Extract the (X, Y) coordinate from the center of the cell holding the provided text.  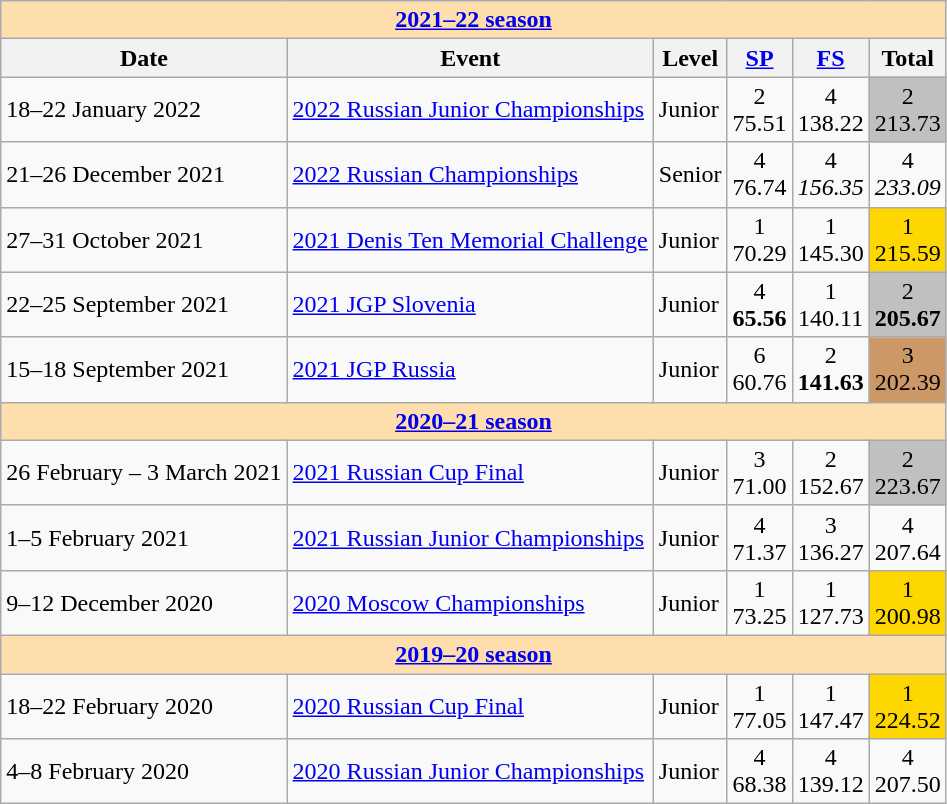
1 224.52 (908, 706)
1 73.25 (760, 602)
4 139.12 (830, 772)
1 147.47 (830, 706)
21–26 December 2021 (144, 174)
2 152.67 (830, 472)
18–22 January 2022 (144, 110)
2020–21 season (474, 421)
2020 Moscow Championships (470, 602)
6 60.76 (760, 370)
26 February – 3 March 2021 (144, 472)
Level (690, 58)
2020 Russian Junior Championships (470, 772)
27–31 October 2021 (144, 240)
1 215.59 (908, 240)
2021 JGP Russia (470, 370)
4 207.64 (908, 538)
1 145.30 (830, 240)
3 202.39 (908, 370)
1 140.11 (830, 304)
1 70.29 (760, 240)
15–18 September 2021 (144, 370)
2021 Denis Ten Memorial Challenge (470, 240)
4 65.56 (760, 304)
4 68.38 (760, 772)
2020 Russian Cup Final (470, 706)
2 213.73 (908, 110)
FS (830, 58)
2022 Russian Junior Championships (470, 110)
1–5 February 2021 (144, 538)
2 141.63 (830, 370)
Event (470, 58)
4 138.22 (830, 110)
3 71.00 (760, 472)
18–22 February 2020 (144, 706)
Date (144, 58)
2 75.51 (760, 110)
4 156.35 (830, 174)
2021 Russian Cup Final (470, 472)
2021–22 season (474, 20)
9–12 December 2020 (144, 602)
2019–20 season (474, 654)
SP (760, 58)
4 207.50 (908, 772)
1 200.98 (908, 602)
2 223.67 (908, 472)
22–25 September 2021 (144, 304)
2021 Russian Junior Championships (470, 538)
1 127.73 (830, 602)
2022 Russian Championships (470, 174)
3 136.27 (830, 538)
Total (908, 58)
1 77.05 (760, 706)
4 233.09 (908, 174)
2021 JGP Slovenia (470, 304)
4 76.74 (760, 174)
Senior (690, 174)
4–8 February 2020 (144, 772)
4 71.37 (760, 538)
2 205.67 (908, 304)
